Provide the [x, y] coordinate of the cell's center where the given text is located.  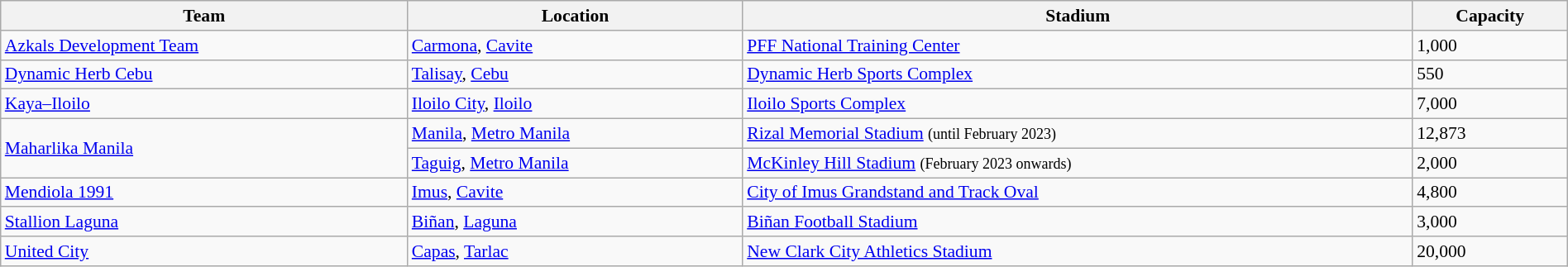
12,873 [1490, 134]
2,000 [1490, 163]
4,800 [1490, 193]
Talisay, Cebu [576, 74]
United City [204, 251]
Taguig, Metro Manila [576, 163]
Imus, Cavite [576, 193]
PFF National Training Center [1078, 45]
7,000 [1490, 104]
Carmona, Cavite [576, 45]
Manila, Metro Manila [576, 134]
Rizal Memorial Stadium (until February 2023) [1078, 134]
City of Imus Grandstand and Track Oval [1078, 193]
Location [576, 16]
Azkals Development Team [204, 45]
Stallion Laguna [204, 222]
Capacity [1490, 16]
Team [204, 16]
Maharlika Manila [204, 149]
McKinley Hill Stadium (February 2023 onwards) [1078, 163]
Capas, Tarlac [576, 251]
New Clark City Athletics Stadium [1078, 251]
550 [1490, 74]
Biñan Football Stadium [1078, 222]
Biñan, Laguna [576, 222]
Mendiola 1991 [204, 193]
Stadium [1078, 16]
Kaya–Iloilo [204, 104]
3,000 [1490, 222]
Iloilo Sports Complex [1078, 104]
Dynamic Herb Sports Complex [1078, 74]
Dynamic Herb Cebu [204, 74]
1,000 [1490, 45]
20,000 [1490, 251]
Iloilo City, Iloilo [576, 104]
